Output the (X, Y) coordinate of the center of the cell containing the given text.  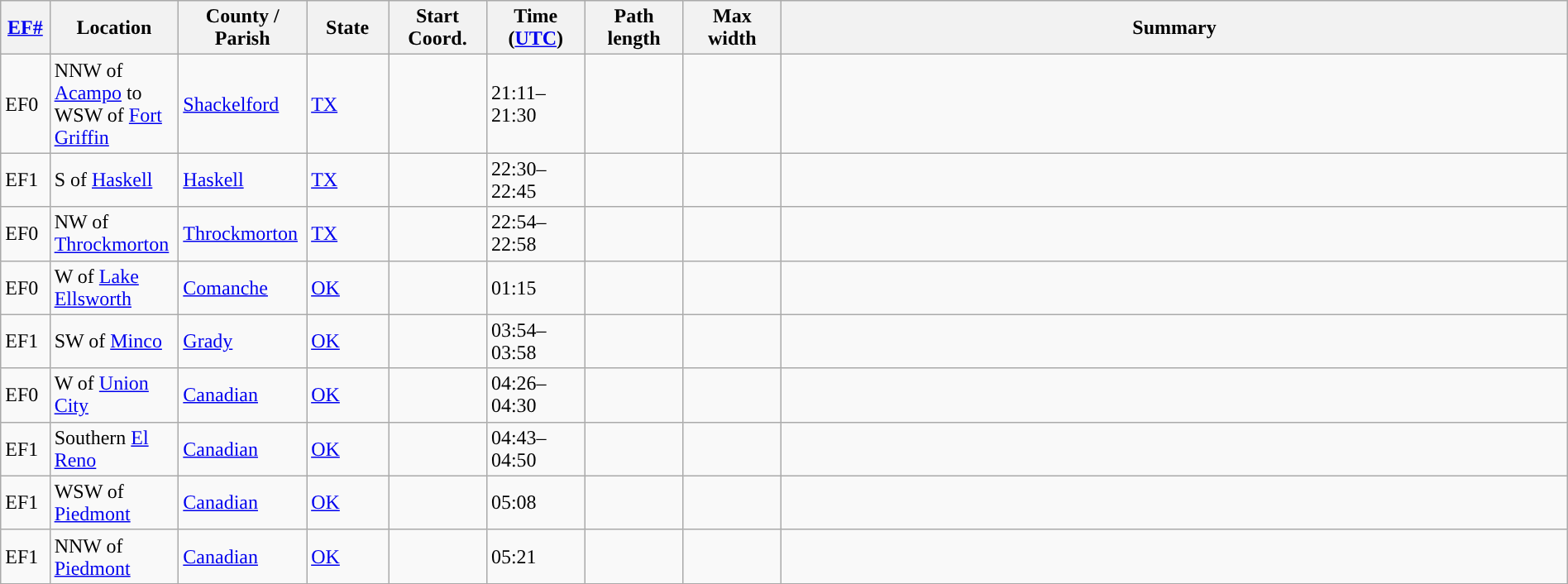
22:30–22:45 (536, 180)
S of Haskell (114, 180)
Start Coord. (438, 28)
SW of Minco (114, 341)
01:15 (536, 288)
Summary (1174, 28)
NNW of Piedmont (114, 556)
Max width (733, 28)
03:54–03:58 (536, 341)
Location (114, 28)
W of Union City (114, 395)
W of Lake Ellsworth (114, 288)
Shackelford (243, 104)
State (347, 28)
04:43–04:50 (536, 448)
05:21 (536, 556)
Southern El Reno (114, 448)
County / Parish (243, 28)
NNW of Acampo to WSW of Fort Griffin (114, 104)
05:08 (536, 503)
04:26–04:30 (536, 395)
Path length (633, 28)
21:11–21:30 (536, 104)
EF# (25, 28)
Time (UTC) (536, 28)
22:54–22:58 (536, 233)
Throckmorton (243, 233)
Comanche (243, 288)
WSW of Piedmont (114, 503)
Haskell (243, 180)
NW of Throckmorton (114, 233)
Grady (243, 341)
